Scan for the cell matching the given text and deliver its [X, Y] coordinate at center. 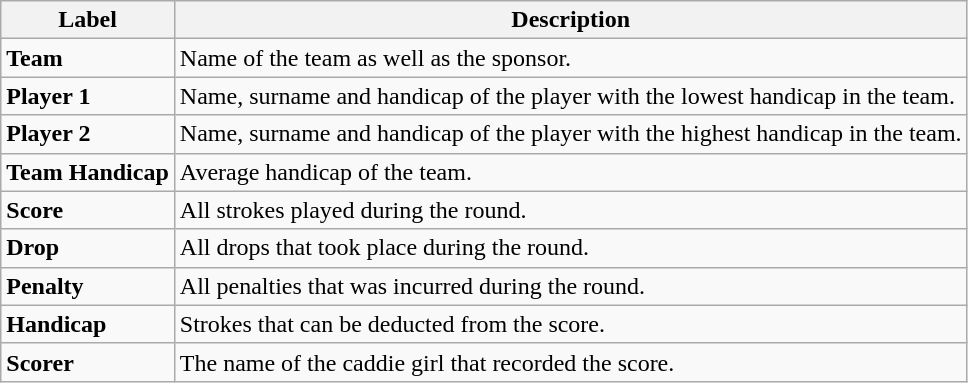
Average handicap of the team. [570, 172]
Scorer [88, 362]
Name of the team as well as the sponsor. [570, 58]
The name of the caddie girl that recorded the score. [570, 362]
Drop [88, 248]
Label [88, 20]
Name, surname and handicap of the player with the highest handicap in the team. [570, 134]
All penalties that was incurred during the round. [570, 286]
Description [570, 20]
Score [88, 210]
All strokes played during the round. [570, 210]
Strokes that can be deducted from the score. [570, 324]
Penalty [88, 286]
Handicap [88, 324]
Team [88, 58]
Player 1 [88, 96]
All drops that took place during the round. [570, 248]
Player 2 [88, 134]
Name, surname and handicap of the player with the lowest handicap in the team. [570, 96]
Team Handicap [88, 172]
